Search for the cell housing the specified text and yield its (x, y) center coordinate. 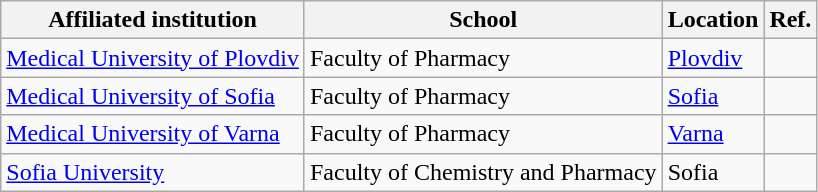
Medical University of Varna (153, 134)
Sofia University (153, 172)
Medical University of Sofia (153, 96)
Affiliated institution (153, 20)
Ref. (790, 20)
Varna (713, 134)
School (483, 20)
Location (713, 20)
Faculty of Chemistry and Pharmacy (483, 172)
Plovdiv (713, 58)
Medical University of Plovdiv (153, 58)
